Scan for the cell matching the given text and deliver its (x, y) coordinate at center. 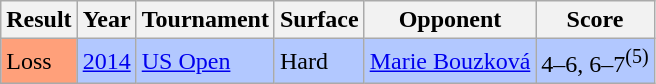
US Open (205, 62)
Opponent (450, 20)
Surface (319, 20)
4–6, 6–7(5) (595, 62)
Hard (319, 62)
Tournament (205, 20)
Loss (39, 62)
2014 (106, 62)
Score (595, 20)
Result (39, 20)
Marie Bouzková (450, 62)
Year (106, 20)
